Pinpoint the cell where the given text exists, returning its [x, y] midpoint coordinate. 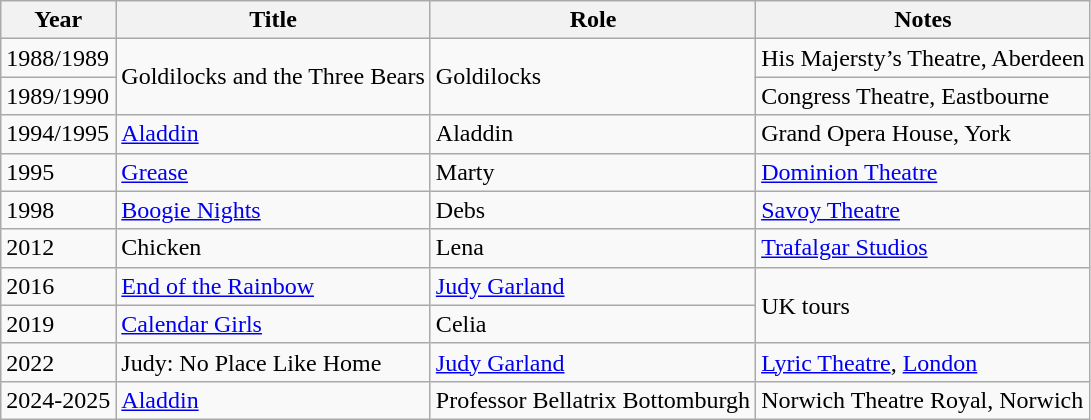
Celia [592, 324]
Trafalgar Studios [924, 248]
End of the Rainbow [274, 286]
His Majersty’s Theatre, Aberdeen [924, 58]
Notes [924, 20]
1998 [58, 210]
Goldilocks and the Three Bears [274, 77]
Norwich Theatre Royal, Norwich [924, 400]
Calendar Girls [274, 324]
2019 [58, 324]
UK tours [924, 305]
1988/1989 [58, 58]
Goldilocks [592, 77]
Chicken [274, 248]
Debs [592, 210]
1989/1990 [58, 96]
Savoy Theatre [924, 210]
Congress Theatre, Eastbourne [924, 96]
2024-2025 [58, 400]
2012 [58, 248]
Lyric Theatre, London [924, 362]
Boogie Nights [274, 210]
1994/1995 [58, 134]
Lena [592, 248]
Judy: No Place Like Home [274, 362]
Professor Bellatrix Bottomburgh [592, 400]
2016 [58, 286]
Grease [274, 172]
Marty [592, 172]
1995 [58, 172]
Year [58, 20]
Role [592, 20]
Title [274, 20]
Grand Opera House, York [924, 134]
Dominion Theatre [924, 172]
2022 [58, 362]
